Find where the given text appears and provide that cell's center as [X, Y] coordinate. 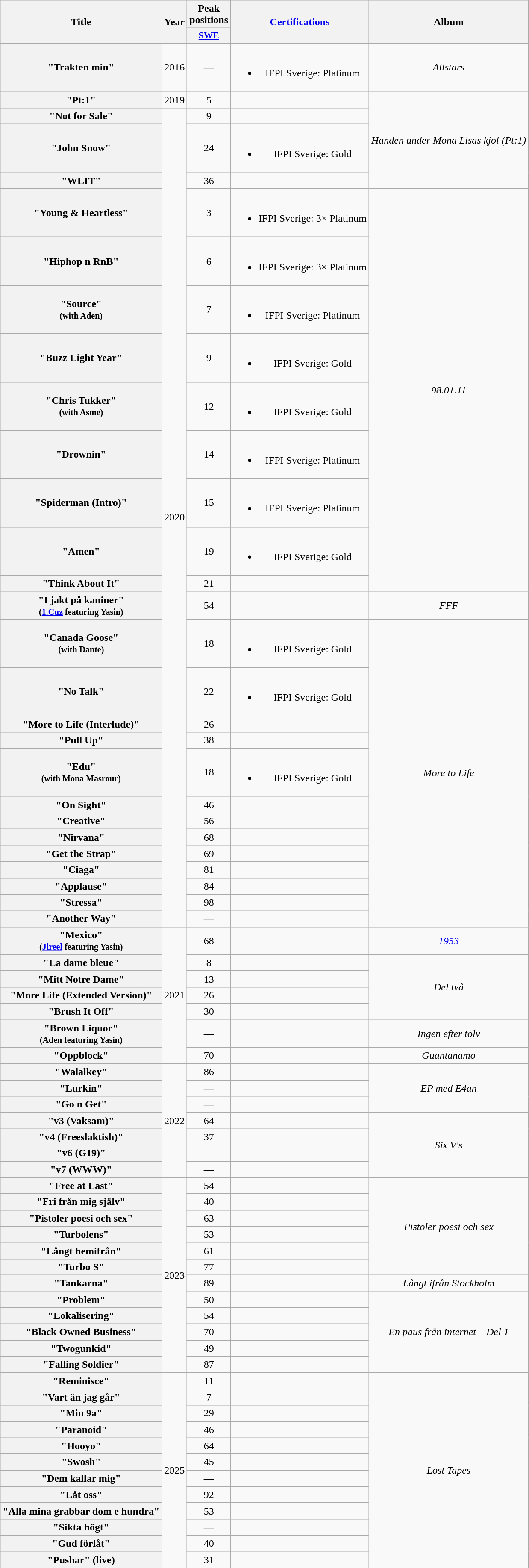
38 [209, 740]
"Tankarna" [81, 1283]
49 [209, 1348]
2022 [174, 1121]
Title [81, 22]
"Lokalisering" [81, 1316]
"Young & Heartless" [81, 213]
"Pull Up" [81, 740]
36 [209, 181]
86 [209, 1072]
"Chris Tukker"(with Asme) [81, 406]
Pistoler poesi och sex [449, 1226]
"Nirvana" [81, 837]
29 [209, 1413]
Del två [449, 987]
"Alla mina grabbar dom e hundra" [81, 1511]
Allstars [449, 68]
"Pushar" (live) [81, 1560]
"Brush It Off" [81, 1011]
6 [209, 261]
2025 [174, 1471]
Year [174, 22]
"Creative" [81, 821]
"Amen" [81, 551]
"Drownin" [81, 455]
84 [209, 886]
"Applause" [81, 886]
"Brown Liquor"(Aden featuring Yasin) [81, 1033]
2020 [174, 518]
"v7 (WWW)" [81, 1169]
"More Life (Extended Version)" [81, 995]
"Problem" [81, 1299]
69 [209, 854]
"Swosh" [81, 1462]
"Canada Goose"(with Dante) [81, 643]
"Reminisce" [81, 1381]
2016 [174, 68]
"No Talk" [81, 691]
"Mitt Notre Dame" [81, 979]
"Vart än jag går" [81, 1397]
37 [209, 1137]
"On Sight" [81, 805]
"La dame bleue" [81, 963]
"Turbolens" [81, 1234]
"Dem kallar mig" [81, 1478]
"Black Owned Business" [81, 1332]
24 [209, 149]
56 [209, 821]
77 [209, 1267]
"Twogunkid" [81, 1348]
Guantanamo [449, 1056]
1953 [449, 941]
"Fri från mig själv" [81, 1202]
"Låt oss" [81, 1495]
"Turbo S" [81, 1267]
FFF [449, 605]
"John Snow" [81, 149]
87 [209, 1365]
"Go n Get" [81, 1104]
31 [209, 1560]
"Spiderman (Intro)" [81, 502]
"Source"(with Aden) [81, 309]
"Buzz Light Year" [81, 358]
Album [449, 22]
"v4 (Freeslaktish)" [81, 1137]
81 [209, 870]
3 [209, 213]
Ingen efter tolv [449, 1033]
89 [209, 1283]
Lost Tapes [449, 1471]
15 [209, 502]
2019 [174, 100]
12 [209, 406]
"Free at Last" [81, 1186]
45 [209, 1462]
Certifications [300, 22]
"Pt:1" [81, 100]
19 [209, 551]
EP med E4an [449, 1088]
"Pistoler poesi och sex" [81, 1218]
50 [209, 1299]
"Another Way" [81, 919]
SWE [209, 36]
5 [209, 100]
14 [209, 455]
"Trakten min" [81, 68]
"Ciaga" [81, 870]
61 [209, 1251]
11 [209, 1381]
"Mexico"(Jireel featuring Yasin) [81, 941]
2023 [174, 1275]
"Hooyo" [81, 1446]
"I jakt på kaniner"(1.Cuz featuring Yasin) [81, 605]
92 [209, 1495]
98.01.11 [449, 391]
En paus från internet – Del 1 [449, 1332]
Six V's [449, 1145]
More to Life [449, 773]
"v3 (Vaksam)" [81, 1121]
98 [209, 902]
"Walalkey" [81, 1072]
"v6 (G19)" [81, 1153]
"Stressa" [81, 902]
"Långt hemifrån" [81, 1251]
"Hiphop n RnB" [81, 261]
"Sikta högt" [81, 1527]
"Paranoid" [81, 1430]
Handen under Mona Lisas kjol (Pt:1) [449, 140]
30 [209, 1011]
Långt ifrån Stockholm [449, 1283]
"WLIT" [81, 181]
"Get the Strap" [81, 854]
63 [209, 1218]
"Oppblock" [81, 1056]
"Lurkin" [81, 1088]
"Gud förlåt" [81, 1543]
22 [209, 691]
"Falling Soldier" [81, 1365]
Peak positions [209, 15]
"Min 9a" [81, 1413]
2021 [174, 995]
"Edu"(with Mona Masrour) [81, 772]
8 [209, 963]
"More to Life (Interlude)" [81, 724]
13 [209, 979]
"Not for Sale" [81, 116]
"Think About It" [81, 583]
21 [209, 583]
